Pinpoint the cell where the given text exists, returning its [X, Y] midpoint coordinate. 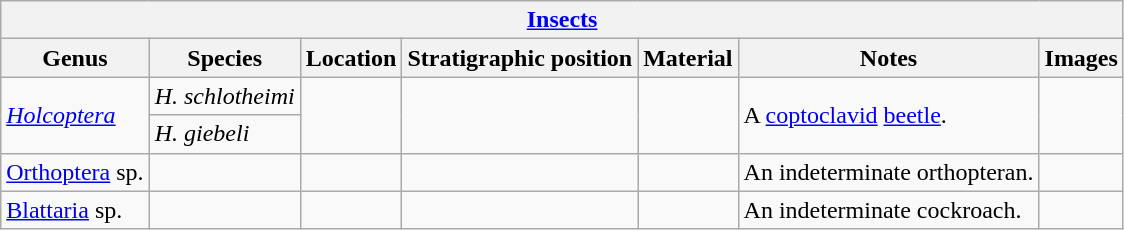
Orthoptera sp. [75, 172]
Material [688, 58]
Stratigraphic position [520, 58]
Blattaria sp. [75, 210]
Genus [75, 58]
Location [351, 58]
An indeterminate orthopteran. [888, 172]
H. giebeli [224, 134]
Images [1081, 58]
Insects [562, 20]
Holcoptera [75, 115]
A coptoclavid beetle. [888, 115]
H. schlotheimi [224, 96]
Species [224, 58]
An indeterminate cockroach. [888, 210]
Notes [888, 58]
